Determine the [X, Y] coordinate at the center of the cell enclosing the given text.  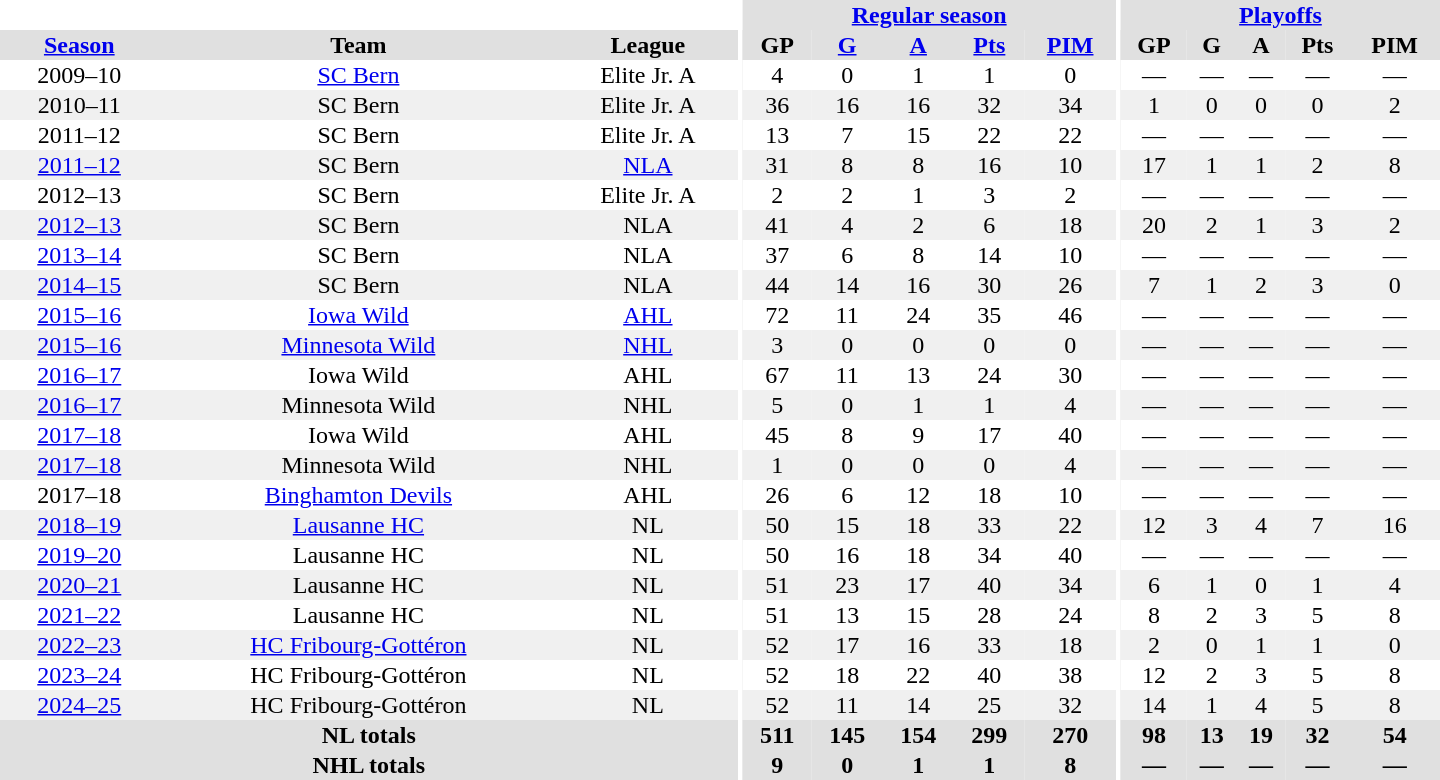
Team [359, 45]
2023–24 [80, 675]
19 [1260, 735]
41 [778, 225]
67 [778, 375]
23 [848, 585]
45 [778, 435]
2009–10 [80, 75]
2013–14 [80, 255]
2024–25 [80, 705]
2022–23 [80, 645]
44 [778, 285]
2021–22 [80, 615]
2020–21 [80, 585]
46 [1070, 315]
35 [990, 315]
2018–19 [80, 525]
Regular season [929, 15]
League [648, 45]
154 [918, 735]
2019–20 [80, 555]
NL totals [368, 735]
NHL totals [368, 765]
299 [990, 735]
Binghamton Devils [359, 495]
37 [778, 255]
54 [1394, 735]
38 [1070, 675]
36 [778, 105]
270 [1070, 735]
145 [848, 735]
98 [1154, 735]
31 [778, 165]
511 [778, 735]
2014–15 [80, 285]
28 [990, 615]
25 [990, 705]
72 [778, 315]
20 [1154, 225]
Season [80, 45]
2010–11 [80, 105]
Playoffs [1280, 15]
